Scan for the cell matching the given text and deliver its (X, Y) coordinate at center. 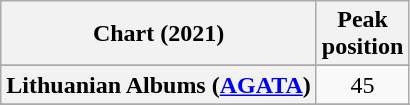
Chart (2021) (159, 34)
45 (362, 85)
Peakposition (362, 34)
Lithuanian Albums (AGATA) (159, 85)
